Return (X, Y) of the center of cell containing provided text 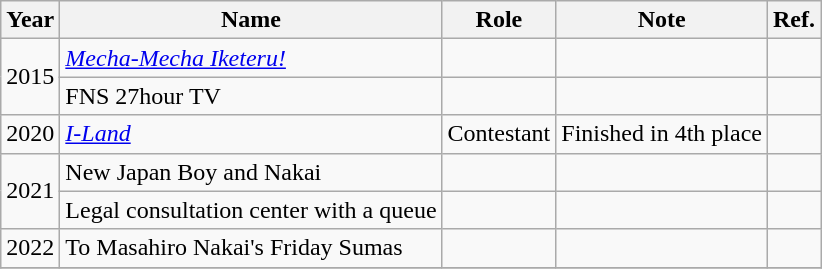
Finished in 4th place (662, 134)
Note (662, 20)
2021 (30, 191)
To Masahiro Nakai's Friday Sumas (251, 248)
Name (251, 20)
FNS 27hour TV (251, 96)
2022 (30, 248)
Role (499, 20)
2015 (30, 77)
Year (30, 20)
Legal consultation center with a queue (251, 210)
Ref. (794, 20)
I-Land (251, 134)
New Japan Boy and Nakai (251, 172)
2020 (30, 134)
Mecha-Mecha Iketeru! (251, 58)
Contestant (499, 134)
